Return (x, y) of the center of cell containing provided text 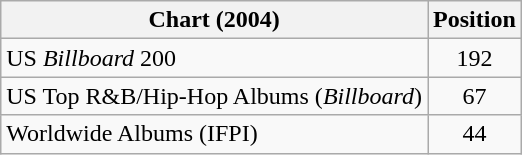
Worldwide Albums (IFPI) (214, 134)
US Top R&B/Hip-Hop Albums (Billboard) (214, 96)
67 (475, 96)
44 (475, 134)
Position (475, 20)
Chart (2004) (214, 20)
US Billboard 200 (214, 58)
192 (475, 58)
